Identify which cell holds the provided text, then report its (x, y) central coordinate. 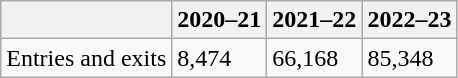
66,168 (314, 58)
85,348 (410, 58)
Entries and exits (86, 58)
2022–23 (410, 20)
2021–22 (314, 20)
2020–21 (220, 20)
8,474 (220, 58)
